Return the (X, Y) coordinate for the center point of the cell that contains the specified text.  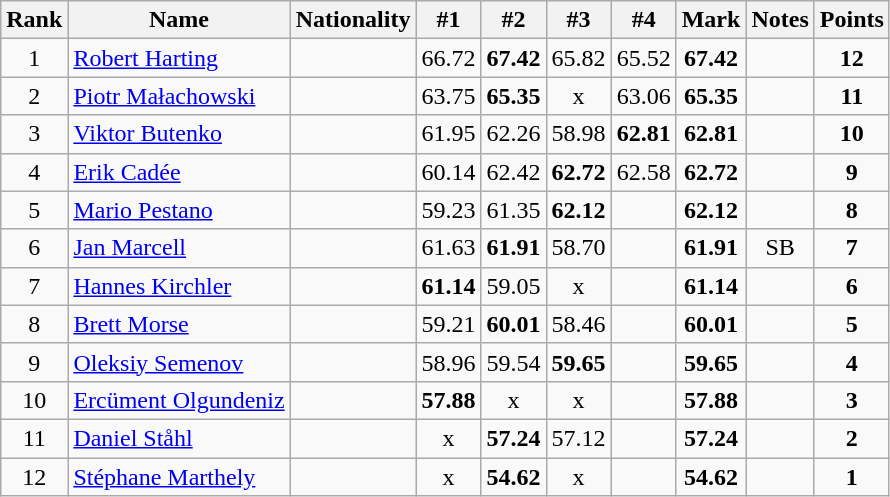
63.06 (644, 96)
#4 (644, 20)
61.95 (448, 134)
Nationality (353, 20)
58.98 (578, 134)
Points (852, 20)
61.35 (514, 210)
Mark (711, 20)
Piotr Małachowski (179, 96)
65.52 (644, 58)
Oleksiy Semenov (179, 362)
Erik Cadée (179, 172)
Stéphane Marthely (179, 477)
58.46 (578, 324)
58.96 (448, 362)
59.54 (514, 362)
#2 (514, 20)
59.05 (514, 286)
57.12 (578, 438)
SB (780, 248)
#3 (578, 20)
60.14 (448, 172)
Robert Harting (179, 58)
Hannes Kirchler (179, 286)
Rank (34, 20)
62.26 (514, 134)
Brett Morse (179, 324)
58.70 (578, 248)
66.72 (448, 58)
61.63 (448, 248)
#1 (448, 20)
62.58 (644, 172)
Jan Marcell (179, 248)
Mario Pestano (179, 210)
62.42 (514, 172)
Viktor Butenko (179, 134)
Name (179, 20)
59.21 (448, 324)
63.75 (448, 96)
Notes (780, 20)
Ercüment Olgundeniz (179, 400)
Daniel Ståhl (179, 438)
59.23 (448, 210)
65.82 (578, 58)
